Pinpoint the cell where the given text exists, returning its [x, y] midpoint coordinate. 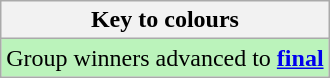
Key to colours [165, 20]
Group winners advanced to final [165, 58]
